Scan for the cell matching the given text and deliver its [X, Y] coordinate at center. 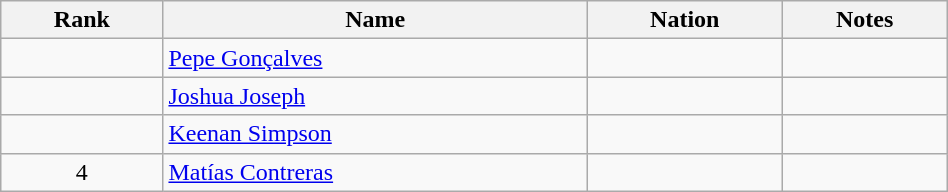
Rank [82, 20]
Pepe Gonçalves [376, 58]
Name [376, 20]
Nation [685, 20]
Keenan Simpson [376, 134]
Joshua Joseph [376, 96]
4 [82, 172]
Notes [864, 20]
Matías Contreras [376, 172]
